Identify which cell holds the provided text, then report its [x, y] central coordinate. 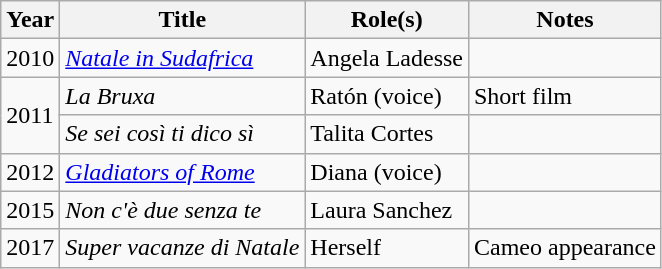
Natale in Sudafrica [182, 58]
Ratón (voice) [387, 96]
La Bruxa [182, 96]
Se sei così ti dico sì [182, 134]
Cameo appearance [564, 248]
2012 [30, 172]
Notes [564, 20]
Herself [387, 248]
Laura Sanchez [387, 210]
Role(s) [387, 20]
Title [182, 20]
Super vacanze di Natale [182, 248]
Gladiators of Rome [182, 172]
2011 [30, 115]
Talita Cortes [387, 134]
Diana (voice) [387, 172]
2015 [30, 210]
2010 [30, 58]
Year [30, 20]
Angela Ladesse [387, 58]
Short film [564, 96]
2017 [30, 248]
Non c'è due senza te [182, 210]
